Pinpoint the cell where the given text exists, returning its [X, Y] midpoint coordinate. 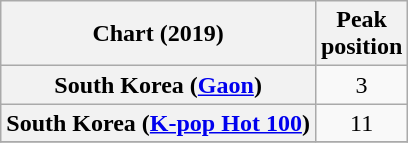
South Korea (Gaon) [158, 85]
Chart (2019) [158, 34]
11 [361, 123]
3 [361, 85]
Peakposition [361, 34]
South Korea (K-pop Hot 100) [158, 123]
